Return the (X, Y) coordinate for the center point of the cell that contains the specified text.  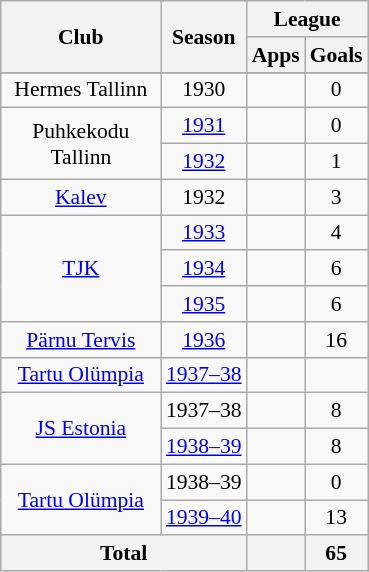
League (308, 19)
1931 (204, 126)
13 (336, 518)
1 (336, 162)
1939–40 (204, 518)
65 (336, 554)
1936 (204, 340)
Kalev (81, 197)
Hermes Tallinn (81, 90)
JS Estonia (81, 428)
1934 (204, 269)
4 (336, 233)
1933 (204, 233)
Puhkekodu Tallinn (81, 144)
16 (336, 340)
Goals (336, 55)
Total (124, 554)
Club (81, 36)
Season (204, 36)
1930 (204, 90)
Pärnu Tervis (81, 340)
Apps (276, 55)
1935 (204, 304)
3 (336, 197)
TJK (81, 268)
